Return the (X, Y) coordinate for the center point of the cell that contains the specified text.  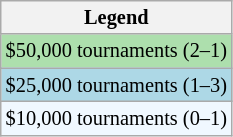
Legend (116, 17)
$50,000 tournaments (2–1) (116, 51)
$25,000 tournaments (1–3) (116, 85)
$10,000 tournaments (0–1) (116, 118)
